Scan for the cell matching the given text and deliver its [X, Y] coordinate at center. 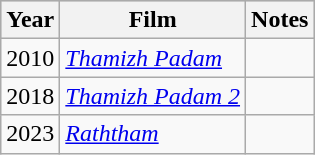
2023 [30, 134]
Raththam [153, 134]
Year [30, 20]
2010 [30, 58]
Thamizh Padam [153, 58]
2018 [30, 96]
Notes [280, 20]
Film [153, 20]
Thamizh Padam 2 [153, 96]
